Return the (X, Y) coordinate for the center point of the cell that contains the specified text.  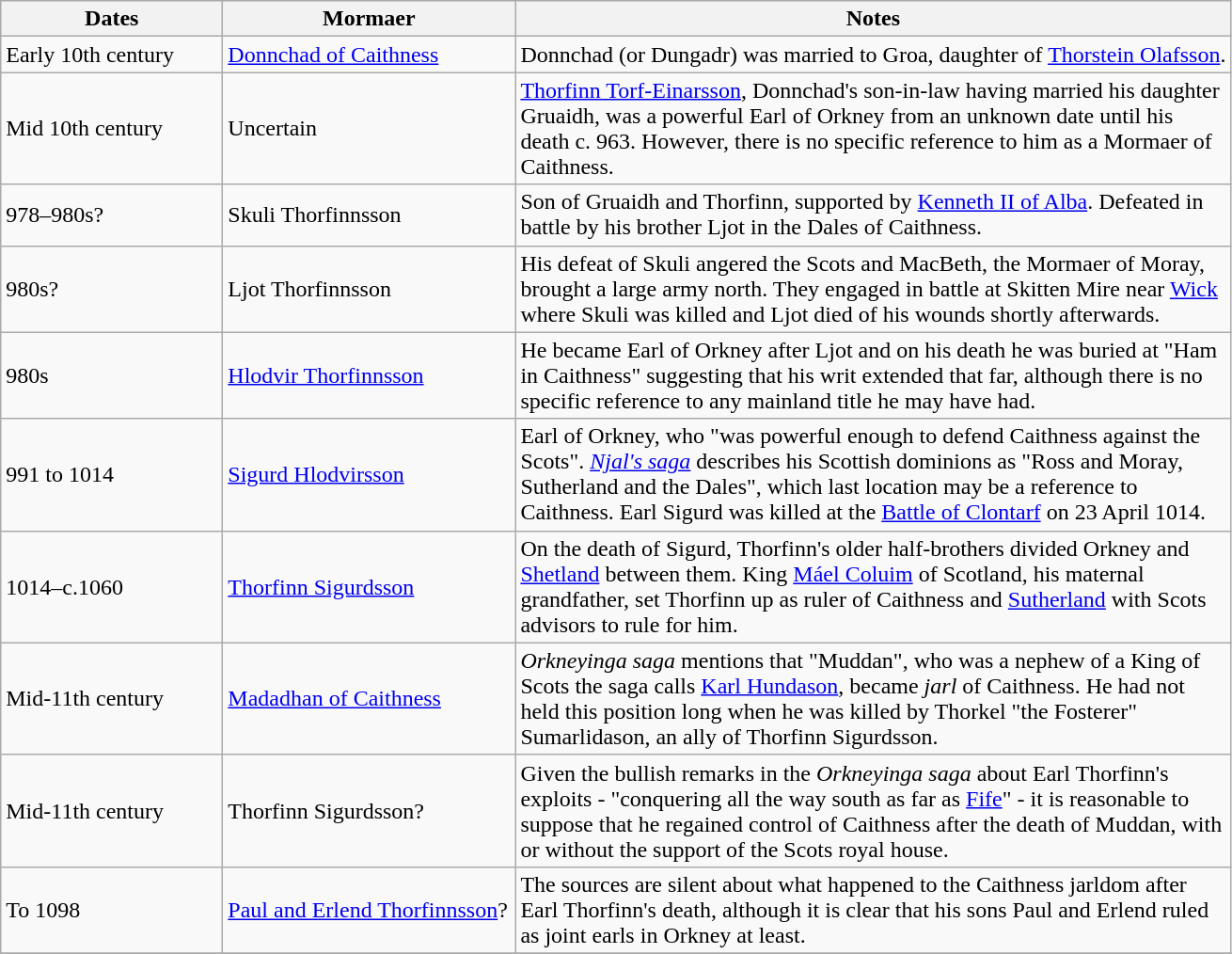
Donnchad (or Dungadr) was married to Groa, daughter of Thorstein Olafsson. (873, 55)
991 to 1014 (112, 474)
Donnchad of Caithness (369, 55)
Thorfinn Sigurdsson (369, 587)
Uncertain (369, 128)
Mid 10th century (112, 128)
Thorfinn Sigurdsson? (369, 811)
980s (112, 375)
980s? (112, 289)
Madadhan of Caithness (369, 698)
Notes (873, 19)
Dates (112, 19)
Sigurd Hlodvirsson (369, 474)
Ljot Thorfinnsson (369, 289)
Skuli Thorfinnsson (369, 215)
Son of Gruaidh and Thorfinn, supported by Kenneth II of Alba. Defeated in battle by his brother Ljot in the Dales of Caithness. (873, 215)
To 1098 (112, 910)
Mormaer (369, 19)
Hlodvir Thorfinnsson (369, 375)
Early 10th century (112, 55)
1014–c.1060 (112, 587)
Paul and Erlend Thorfinnsson? (369, 910)
978–980s? (112, 215)
